Extract the (x, y) coordinate from the center of the cell holding the provided text.  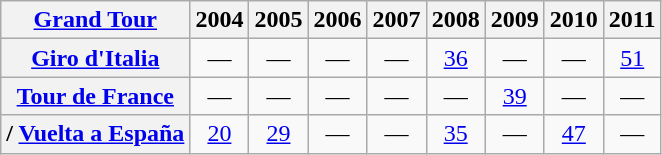
2010 (574, 20)
2011 (632, 20)
Tour de France (96, 96)
2005 (278, 20)
Giro d'Italia (96, 58)
2008 (456, 20)
20 (220, 134)
39 (514, 96)
47 (574, 134)
2009 (514, 20)
29 (278, 134)
2007 (396, 20)
36 (456, 58)
35 (456, 134)
51 (632, 58)
2006 (338, 20)
2004 (220, 20)
/ Vuelta a España (96, 134)
Grand Tour (96, 20)
